Determine the [x, y] coordinate at the center of the cell enclosing the given text.  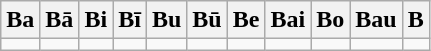
Be [246, 20]
Bau [376, 20]
Bi [96, 20]
Bī [130, 20]
Bu [166, 20]
Bā [60, 20]
Bai [288, 20]
Bū [207, 20]
Ba [20, 20]
B [416, 20]
Bo [330, 20]
